From the cell containing the given text, extract its center point as (X, Y) coordinate. 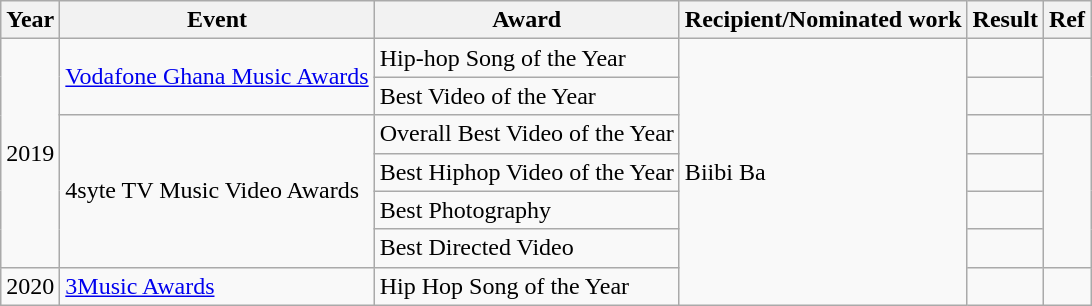
Overall Best Video of the Year (526, 134)
Biibi Ba (823, 172)
Recipient/Nominated work (823, 20)
2020 (30, 286)
4syte TV Music Video Awards (217, 191)
Best Photography (526, 210)
Award (526, 20)
3Music Awards (217, 286)
Hip-hop Song of the Year (526, 58)
Best Directed Video (526, 248)
Hip Hop Song of the Year (526, 286)
2019 (30, 153)
Result (1005, 20)
Year (30, 20)
Ref (1066, 20)
Best Hiphop Video of the Year (526, 172)
Event (217, 20)
Vodafone Ghana Music Awards (217, 77)
Best Video of the Year (526, 96)
